Scan for the cell matching the given text and deliver its [X, Y] coordinate at center. 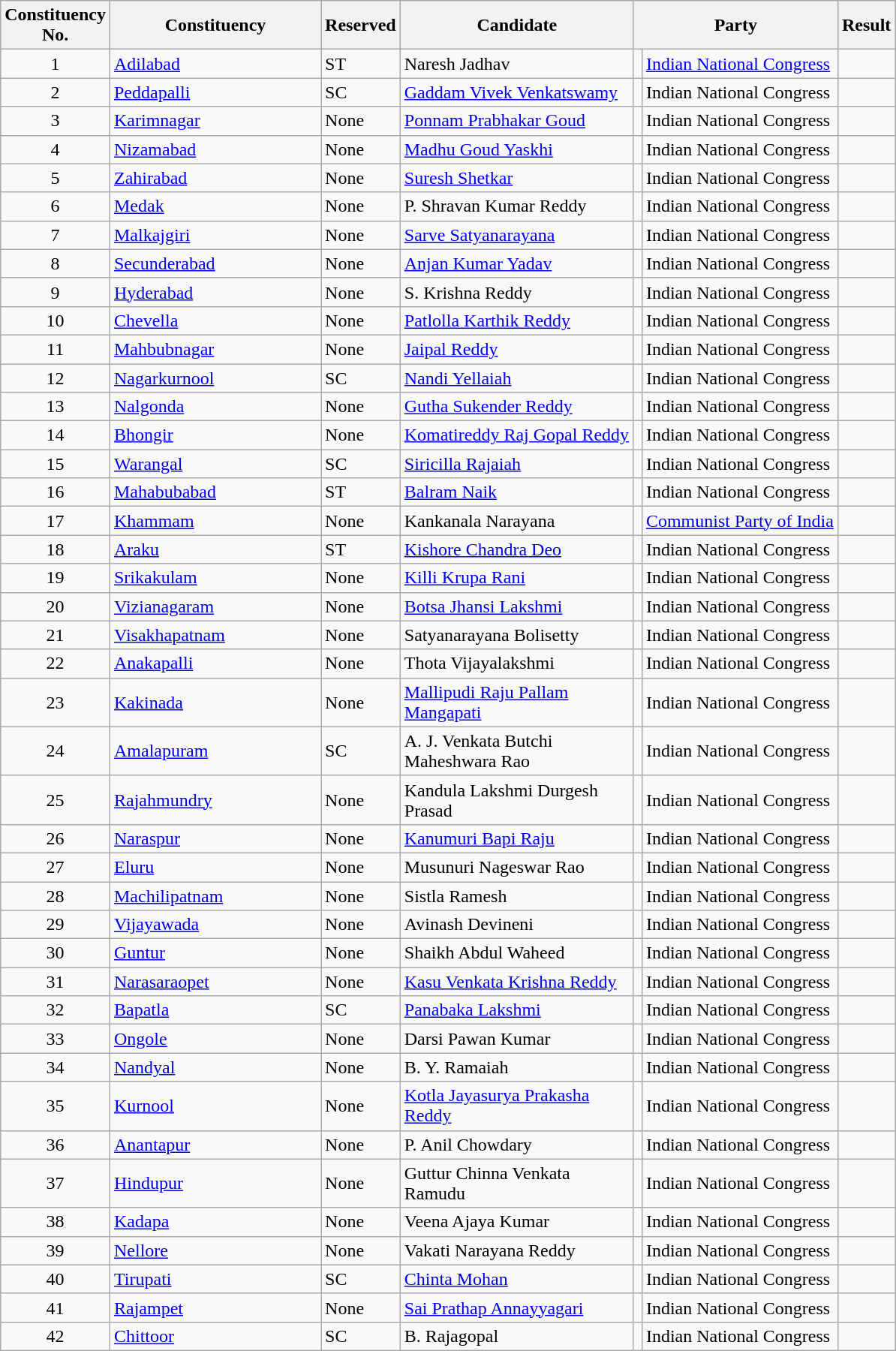
29 [56, 925]
Malkajgiri [215, 235]
Naresh Jadhav [516, 64]
3 [56, 121]
8 [56, 263]
A. J. Venkata Butchi Maheshwara Rao [516, 751]
P. Anil Chowdary [516, 1145]
Medak [215, 206]
Adilabad [215, 64]
Siricilla Rajaiah [516, 464]
Hindupur [215, 1183]
Kakinada [215, 703]
27 [56, 867]
Jaipal Reddy [516, 349]
Komatireddy Raj Gopal Reddy [516, 435]
40 [56, 1279]
Kurnool [215, 1106]
Nizamabad [215, 149]
Srikakulam [215, 578]
Killi Krupa Rani [516, 578]
Anjan Kumar Yadav [516, 263]
P. Shravan Kumar Reddy [516, 206]
26 [56, 838]
Musunuri Nageswar Rao [516, 867]
Chevella [215, 320]
Shaikh Abdul Waheed [516, 953]
Result [866, 26]
Secunderabad [215, 263]
23 [56, 703]
Kandula Lakshmi Durgesh Prasad [516, 800]
Sai Prathap Annayyagari [516, 1307]
Naraspur [215, 838]
Sistla Ramesh [516, 895]
34 [56, 1067]
32 [56, 1010]
35 [56, 1106]
1 [56, 64]
Nalgonda [215, 407]
Kasu Venkata Krishna Reddy [516, 982]
Kanumuri Bapi Raju [516, 838]
Satyanarayana Bolisetty [516, 635]
Rajampet [215, 1307]
Balram Naik [516, 492]
36 [56, 1145]
Vakati Narayana Reddy [516, 1250]
Kotla Jayasurya Prakasha Reddy [516, 1106]
Hyderabad [215, 292]
16 [56, 492]
25 [56, 800]
Kishore Chandra Deo [516, 549]
Guntur [215, 953]
Nandi Yellaiah [516, 378]
Sarve Satyanarayana [516, 235]
20 [56, 606]
Eluru [215, 867]
19 [56, 578]
Araku [215, 549]
6 [56, 206]
Machilipatnam [215, 895]
Patlolla Karthik Reddy [516, 320]
Kankanala Narayana [516, 521]
Rajahmundry [215, 800]
Avinash Devineni [516, 925]
Peddapalli [215, 92]
Botsa Jhansi Lakshmi [516, 606]
Vijayawada [215, 925]
10 [56, 320]
Panabaka Lakshmi [516, 1010]
Chittoor [215, 1336]
Veena Ajaya Kumar [516, 1222]
15 [56, 464]
Vizianagaram [215, 606]
Zahirabad [215, 178]
B. Rajagopal [516, 1336]
Party [735, 26]
14 [56, 435]
Kadapa [215, 1222]
Bapatla [215, 1010]
5 [56, 178]
Darsi Pawan Kumar [516, 1039]
Amalapuram [215, 751]
B. Y. Ramaiah [516, 1067]
Visakhapatnam [215, 635]
Constituency No. [56, 26]
7 [56, 235]
Communist Party of India [740, 521]
18 [56, 549]
13 [56, 407]
S. Krishna Reddy [516, 292]
Narasaraopet [215, 982]
Ponnam Prabhakar Goud [516, 121]
Reserved [361, 26]
Suresh Shetkar [516, 178]
Anakapalli [215, 663]
Mahabubabad [215, 492]
28 [56, 895]
Tirupati [215, 1279]
Gutha Sukender Reddy [516, 407]
Constituency [215, 26]
2 [56, 92]
30 [56, 953]
Gaddam Vivek Venkatswamy [516, 92]
Warangal [215, 464]
Khammam [215, 521]
42 [56, 1336]
39 [56, 1250]
Chinta Mohan [516, 1279]
11 [56, 349]
21 [56, 635]
Bhongir [215, 435]
Anantapur [215, 1145]
Karimnagar [215, 121]
33 [56, 1039]
24 [56, 751]
12 [56, 378]
Candidate [516, 26]
Nellore [215, 1250]
Ongole [215, 1039]
17 [56, 521]
Nagarkurnool [215, 378]
Mallipudi Raju Pallam Mangapati [516, 703]
Nandyal [215, 1067]
Thota Vijayalakshmi [516, 663]
Guttur Chinna Venkata Ramudu [516, 1183]
38 [56, 1222]
37 [56, 1183]
41 [56, 1307]
Mahbubnagar [215, 349]
4 [56, 149]
9 [56, 292]
31 [56, 982]
22 [56, 663]
Madhu Goud Yaskhi [516, 149]
